Detect which cell encompasses the target text, then output its [X, Y] center coordinate. 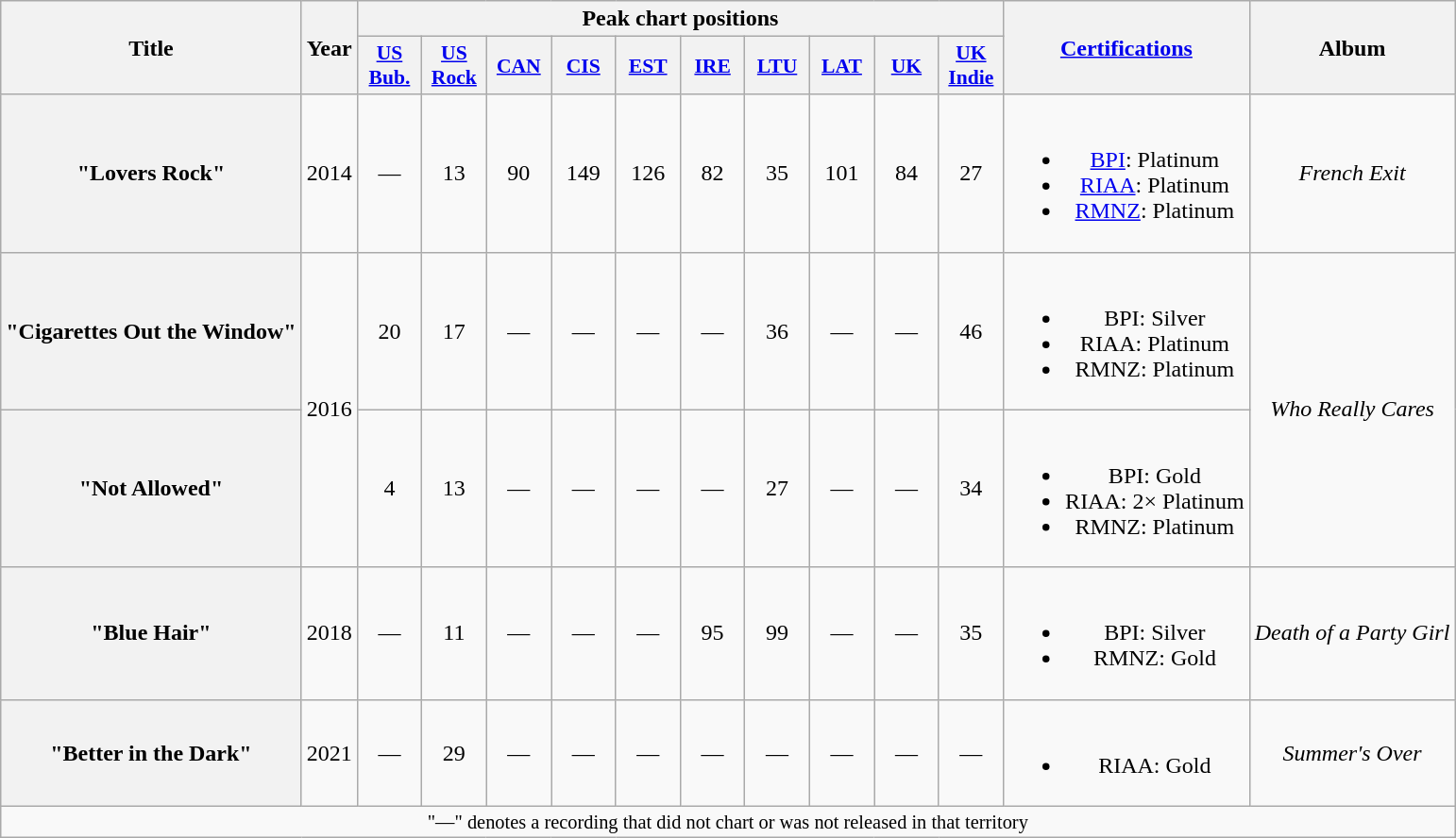
Peak chart positions [680, 19]
BPI: PlatinumRIAA: PlatinumRMNZ: Platinum [1127, 174]
Certifications [1127, 47]
90 [518, 174]
CIS [584, 66]
17 [454, 330]
2014 [329, 174]
"—" denotes a recording that did not chart or was not released in that territory [728, 822]
CAN [518, 66]
BPI: GoldRIAA: 2× PlatinumRMNZ: Platinum [1127, 489]
USRock [454, 66]
UKIndie [971, 66]
126 [648, 174]
2021 [329, 753]
BPI: SilverRIAA: PlatinumRMNZ: Platinum [1127, 330]
95 [712, 633]
36 [777, 330]
Title [151, 47]
99 [777, 633]
RIAA: Gold [1127, 753]
84 [906, 174]
34 [971, 489]
BPI: SilverRMNZ: Gold [1127, 633]
USBub. [389, 66]
Death of a Party Girl [1352, 633]
IRE [712, 66]
"Blue Hair" [151, 633]
2016 [329, 410]
"Lovers Rock" [151, 174]
LTU [777, 66]
4 [389, 489]
Year [329, 47]
"Cigarettes Out the Window" [151, 330]
UK [906, 66]
101 [841, 174]
29 [454, 753]
46 [971, 330]
2018 [329, 633]
"Not Allowed" [151, 489]
82 [712, 174]
LAT [841, 66]
149 [584, 174]
Summer's Over [1352, 753]
"Better in the Dark" [151, 753]
11 [454, 633]
Album [1352, 47]
French Exit [1352, 174]
EST [648, 66]
Who Really Cares [1352, 410]
20 [389, 330]
